Capture the cell that displays the provided text and extract its [X, Y] central coordinate. 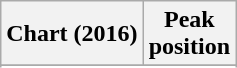
Peak position [189, 34]
Chart (2016) [72, 34]
